Provide the [X, Y] coordinate of the cell's center where the given text is located.  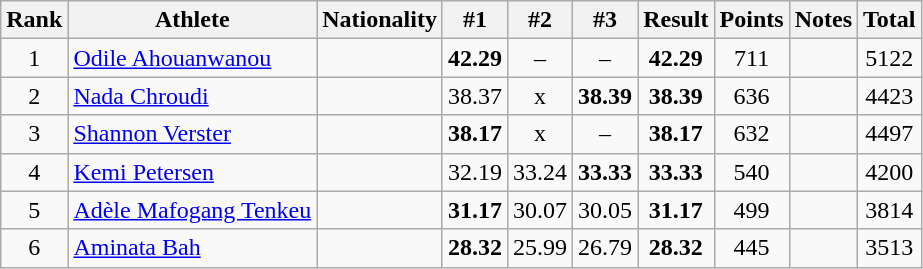
38.37 [474, 96]
4423 [890, 96]
632 [752, 134]
3 [34, 134]
Notes [823, 20]
1 [34, 58]
636 [752, 96]
6 [34, 248]
Total [890, 20]
5 [34, 210]
3513 [890, 248]
Rank [34, 20]
25.99 [540, 248]
445 [752, 248]
Aminata Bah [192, 248]
4200 [890, 172]
4 [34, 172]
Nada Chroudi [192, 96]
540 [752, 172]
Result [676, 20]
2 [34, 96]
Points [752, 20]
30.05 [606, 210]
Shannon Verster [192, 134]
#2 [540, 20]
5122 [890, 58]
Adèle Mafogang Tenkeu [192, 210]
#3 [606, 20]
33.24 [540, 172]
499 [752, 210]
Nationality [380, 20]
4497 [890, 134]
#1 [474, 20]
Odile Ahouanwanou [192, 58]
Athlete [192, 20]
32.19 [474, 172]
30.07 [540, 210]
Kemi Petersen [192, 172]
26.79 [606, 248]
3814 [890, 210]
711 [752, 58]
